Find where the given text appears and provide that cell's center as [X, Y] coordinate. 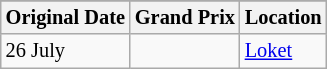
Location [284, 17]
Original Date [66, 17]
Loket [284, 51]
Grand Prix [185, 17]
26 July [66, 51]
